Scan for the cell matching the given text and deliver its [x, y] coordinate at center. 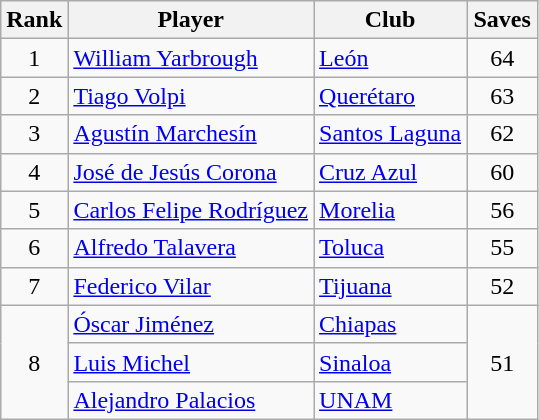
8 [34, 362]
1 [34, 58]
Óscar Jiménez [191, 324]
52 [502, 286]
Chiapas [390, 324]
Toluca [390, 248]
63 [502, 96]
5 [34, 210]
Cruz Azul [390, 172]
55 [502, 248]
2 [34, 96]
4 [34, 172]
56 [502, 210]
64 [502, 58]
José de Jesús Corona [191, 172]
Tiago Volpi [191, 96]
Saves [502, 20]
Rank [34, 20]
Sinaloa [390, 362]
3 [34, 134]
Federico Vilar [191, 286]
Querétaro [390, 96]
Carlos Felipe Rodríguez [191, 210]
Tijuana [390, 286]
Santos Laguna [390, 134]
Alejandro Palacios [191, 400]
UNAM [390, 400]
60 [502, 172]
6 [34, 248]
62 [502, 134]
Morelia [390, 210]
William Yarbrough [191, 58]
Player [191, 20]
Luis Michel [191, 362]
León [390, 58]
7 [34, 286]
Club [390, 20]
51 [502, 362]
Alfredo Talavera [191, 248]
Agustín Marchesín [191, 134]
